Identify which cell holds the provided text, then report its (x, y) central coordinate. 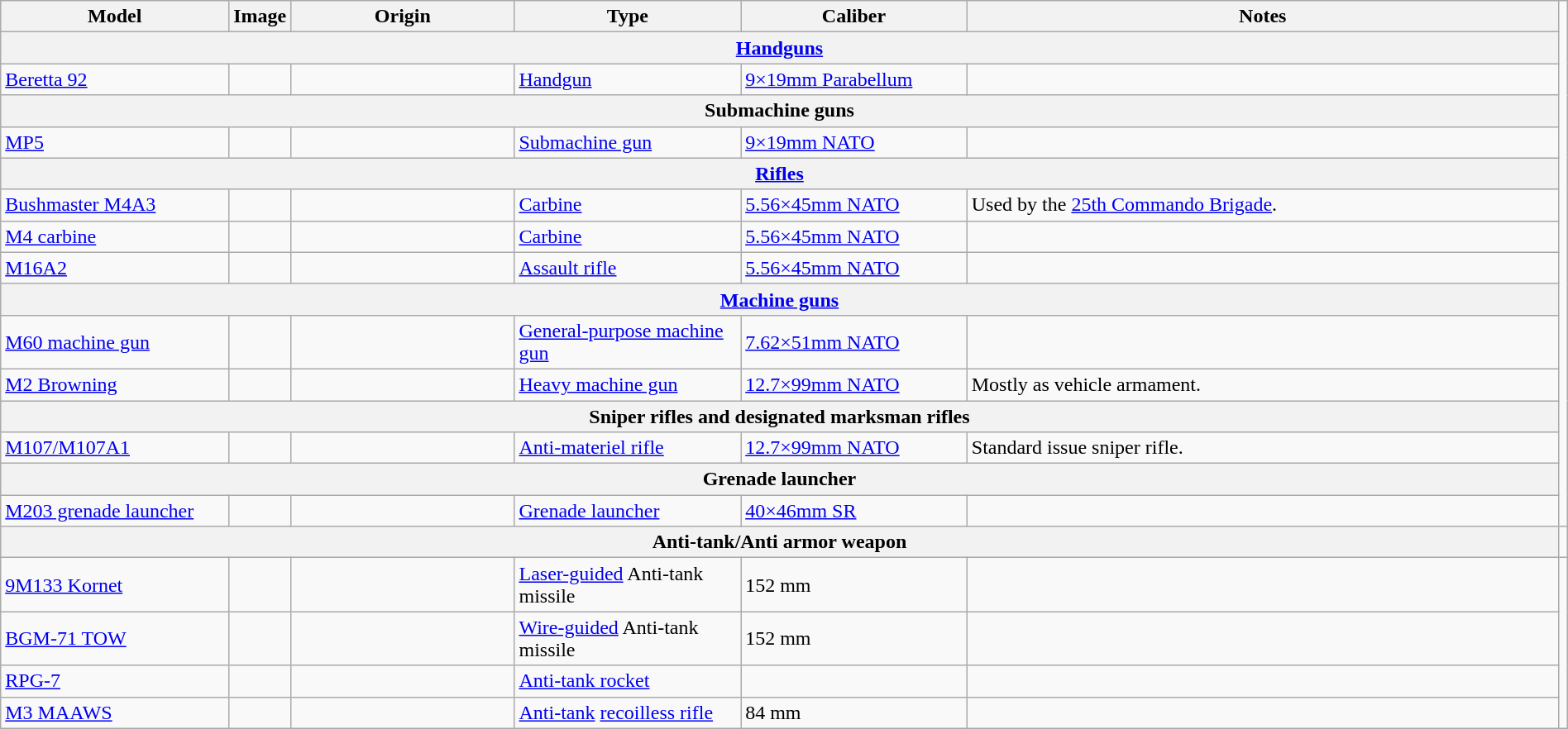
9×19mm Parabellum (854, 79)
Origin (403, 17)
BGM-71 TOW (115, 638)
M3 MAAWS (115, 712)
M107/M107A1 (115, 448)
Mostly as vehicle armament. (1262, 384)
Wire-guided Anti-tank missile (628, 638)
Bushmaster M4A3 (115, 205)
Anti-tank recoilless rifle (628, 712)
M60 machine gun (115, 342)
84 mm (854, 712)
Standard issue sniper rifle. (1262, 448)
Beretta 92 (115, 79)
Image (260, 17)
Handguns (779, 48)
Handgun (628, 79)
General-purpose machine gun (628, 342)
7.62×51mm NATO (854, 342)
9M133 Kornet (115, 585)
Sniper rifles and designated marksman rifles (779, 416)
M203 grenade launcher (115, 511)
Notes (1262, 17)
Laser-guided Anti-tank missile (628, 585)
Assault rifle (628, 268)
Submachine gun (628, 142)
Rifles (779, 174)
Used by the 25th Commando Brigade. (1262, 205)
Anti-materiel rifle (628, 448)
MP5 (115, 142)
Machine guns (779, 299)
9×19mm NATO (854, 142)
M2 Browning (115, 384)
40×46mm SR (854, 511)
RPG-7 (115, 681)
Submachine guns (779, 111)
M16A2 (115, 268)
Type (628, 17)
Model (115, 17)
Anti-tank/Anti armor weapon (779, 542)
Heavy machine gun (628, 384)
Anti-tank rocket (628, 681)
M4 carbine (115, 236)
Caliber (854, 17)
